Search for the cell housing the specified text and yield its (X, Y) center coordinate. 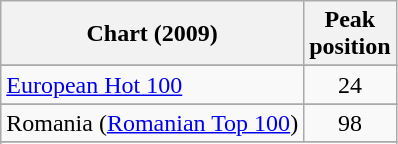
Peakposition (350, 34)
98 (350, 123)
European Hot 100 (152, 85)
Chart (2009) (152, 34)
24 (350, 85)
Romania (Romanian Top 100) (152, 123)
